Determine the [x, y] coordinate at the center of the cell enclosing the given text.  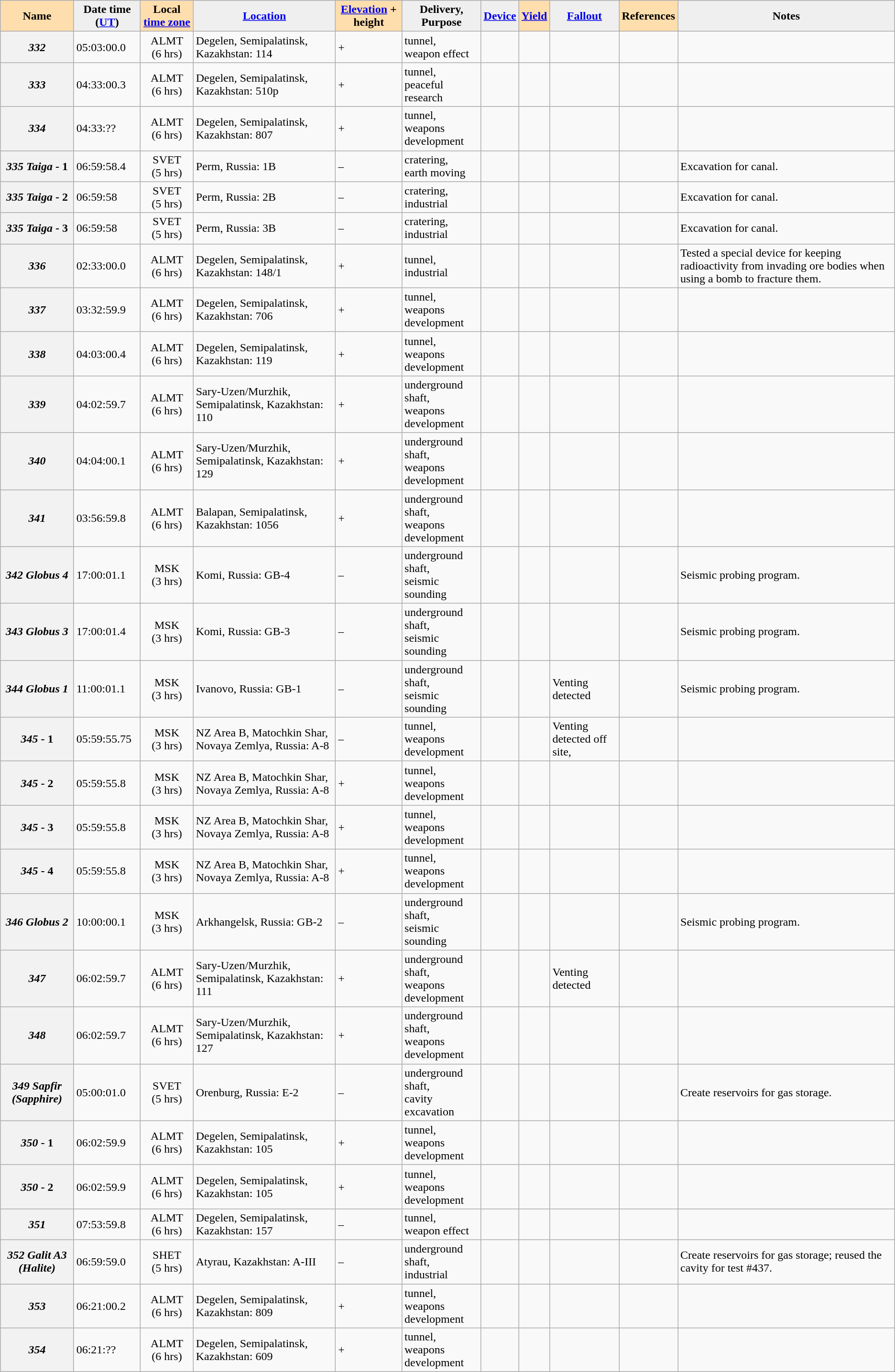
350 - 1 [37, 1143]
Perm, Russia: 1B [264, 166]
Sary-Uzen/Murzhik, Semipalatinsk, Kazakhstan: 111 [264, 979]
344 Globus 1 [37, 689]
17:00:01.1 [107, 575]
336 [37, 266]
Notes [786, 16]
10:00:00.1 [107, 921]
Degelen, Semipalatinsk, Kazakhstan: 809 [264, 1306]
05:03:00.0 [107, 47]
Komi, Russia: GB-3 [264, 632]
347 [37, 979]
Tested a special device for keeping radioactivity from invading ore bodies when using a bomb to fracture them. [786, 266]
underground shaft,cavity excavation [442, 1092]
cratering,earth moving [442, 166]
Create reservoirs for gas storage; reused the cavity for test #437. [786, 1262]
Ivanovo, Russia: GB-1 [264, 689]
03:32:59.9 [107, 310]
339 [37, 404]
350 - 2 [37, 1187]
348 [37, 1035]
Degelen, Semipalatinsk, Kazakhstan: 706 [264, 310]
Device [500, 16]
345 - 4 [37, 871]
353 [37, 1306]
338 [37, 354]
tunnel,industrial [442, 266]
06:21:00.2 [107, 1306]
345 - 3 [37, 827]
Balapan, Semipalatinsk, Kazakhstan: 1056 [264, 518]
Degelen, Semipalatinsk, Kazakhstan: 510p [264, 85]
349 Sapfir (Sapphire) [37, 1092]
Perm, Russia: 3B [264, 228]
345 - 2 [37, 783]
Location [264, 16]
06:59:59.0 [107, 1262]
tunnel,peaceful research [442, 85]
343 Globus 3 [37, 632]
Sary-Uzen/Murzhik, Semipalatinsk, Kazakhstan: 129 [264, 461]
04:02:59.7 [107, 404]
06:21:?? [107, 1350]
Komi, Russia: GB-4 [264, 575]
333 [37, 85]
Yield [535, 16]
335 Taiga - 2 [37, 197]
Elevation + height [369, 16]
05:59:55.75 [107, 739]
Delivery, Purpose [442, 16]
04:33:00.3 [107, 85]
SHET (5 hrs) [167, 1262]
354 [37, 1350]
340 [37, 461]
Date time (UT) [107, 16]
334 [37, 129]
342 Globus 4 [37, 575]
References [648, 16]
346 Globus 2 [37, 921]
Degelen, Semipalatinsk, Kazakhstan: 609 [264, 1350]
Degelen, Semipalatinsk, Kazakhstan: 807 [264, 129]
06:59:58.4 [107, 166]
05:00:01.0 [107, 1092]
04:33:?? [107, 129]
345 - 1 [37, 739]
Degelen, Semipalatinsk, Kazakhstan: 148/1 [264, 266]
335 Taiga - 1 [37, 166]
Sary-Uzen/Murzhik, Semipalatinsk, Kazakhstan: 127 [264, 1035]
underground shaft,industrial [442, 1262]
17:00:01.4 [107, 632]
Perm, Russia: 2B [264, 197]
Venting detected off site, [584, 739]
Degelen, Semipalatinsk, Kazakhstan: 114 [264, 47]
Degelen, Semipalatinsk, Kazakhstan: 157 [264, 1224]
Orenburg, Russia: E-2 [264, 1092]
02:33:00.0 [107, 266]
351 [37, 1224]
Local time zone [167, 16]
Name [37, 16]
341 [37, 518]
Degelen, Semipalatinsk, Kazakhstan: 119 [264, 354]
07:53:59.8 [107, 1224]
Create reservoirs for gas storage. [786, 1092]
335 Taiga - 3 [37, 228]
Atyrau, Kazakhstan: A-III [264, 1262]
11:00:01.1 [107, 689]
04:04:00.1 [107, 461]
04:03:00.4 [107, 354]
Arkhangelsk, Russia: GB-2 [264, 921]
Sary-Uzen/Murzhik, Semipalatinsk, Kazakhstan: 110 [264, 404]
337 [37, 310]
Fallout [584, 16]
03:56:59.8 [107, 518]
332 [37, 47]
352 Galit A3 (Halite) [37, 1262]
